From the cell containing the given text, extract its center point as [x, y] coordinate. 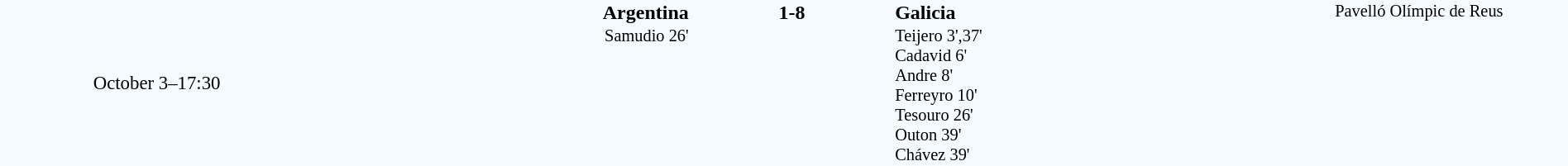
Samudio 26' [501, 96]
Galicia [1082, 12]
Teijero 3',37'Cadavid 6'Andre 8'Ferreyro 10'Tesouro 26'Outon 39'Chávez 39' [1082, 96]
1-8 [791, 12]
Pavelló Olímpic de Reus [1419, 83]
Argentina [501, 12]
October 3–17:30 [157, 83]
